Search for the cell housing the specified text and yield its (x, y) center coordinate. 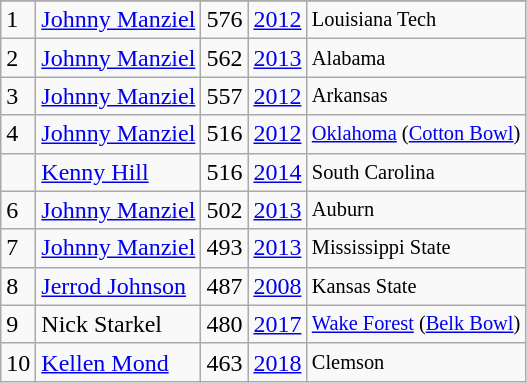
9 (18, 324)
562 (224, 58)
Alabama (416, 58)
1 (18, 20)
576 (224, 20)
7 (18, 248)
3 (18, 96)
2018 (278, 362)
480 (224, 324)
Oklahoma (Cotton Bowl) (416, 134)
Auburn (416, 210)
493 (224, 248)
2017 (278, 324)
South Carolina (416, 172)
463 (224, 362)
10 (18, 362)
Louisiana Tech (416, 20)
2014 (278, 172)
557 (224, 96)
6 (18, 210)
Wake Forest (Belk Bowl) (416, 324)
502 (224, 210)
Kansas State (416, 286)
Clemson (416, 362)
8 (18, 286)
Nick Starkel (118, 324)
Mississippi State (416, 248)
Arkansas (416, 96)
Kellen Mond (118, 362)
487 (224, 286)
Kenny Hill (118, 172)
Jerrod Johnson (118, 286)
2008 (278, 286)
2 (18, 58)
4 (18, 134)
